Extract the [x, y] coordinate from the center of the cell holding the provided text.  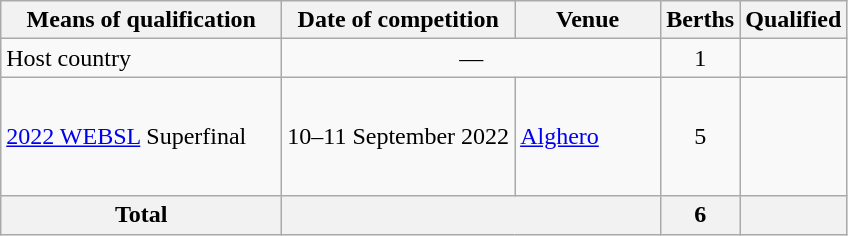
Host country [142, 58]
Alghero [588, 136]
Date of competition [398, 20]
Total [142, 215]
6 [700, 215]
Means of qualification [142, 20]
10–11 September 2022 [398, 136]
Qualified [794, 20]
Venue [588, 20]
5 [700, 136]
Berths [700, 20]
2022 WEBSL Superfinal [142, 136]
— [472, 58]
1 [700, 58]
